Identify which cell holds the provided text, then report its [x, y] central coordinate. 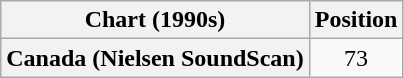
Position [356, 20]
73 [356, 58]
Chart (1990s) [155, 20]
Canada (Nielsen SoundScan) [155, 58]
